Search for the cell housing the specified text and yield its (X, Y) center coordinate. 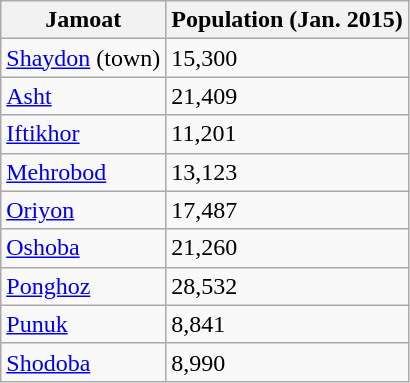
Punuk (84, 324)
Iftikhor (84, 134)
8,990 (287, 362)
Oshoba (84, 248)
28,532 (287, 286)
21,260 (287, 248)
17,487 (287, 210)
Oriyon (84, 210)
Shodoba (84, 362)
Shaydon (town) (84, 58)
8,841 (287, 324)
Asht (84, 96)
15,300 (287, 58)
13,123 (287, 172)
Mehrobod (84, 172)
Population (Jan. 2015) (287, 20)
21,409 (287, 96)
11,201 (287, 134)
Ponghoz (84, 286)
Jamoat (84, 20)
